From the cell containing the given text, extract its center point as [X, Y] coordinate. 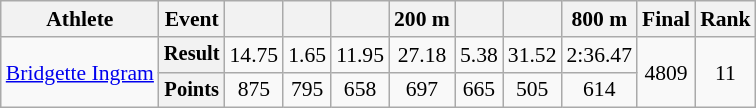
697 [422, 90]
1.65 [307, 55]
800 m [600, 19]
Event [192, 19]
27.18 [422, 55]
200 m [422, 19]
795 [307, 90]
614 [600, 90]
Athlete [80, 19]
Final [666, 19]
31.52 [532, 55]
665 [479, 90]
658 [360, 90]
5.38 [479, 55]
11.95 [360, 55]
Points [192, 90]
Bridgette Ingram [80, 72]
875 [254, 90]
11 [726, 72]
Result [192, 55]
2:36.47 [600, 55]
505 [532, 90]
4809 [666, 72]
Rank [726, 19]
14.75 [254, 55]
